Capture the cell that displays the provided text and extract its [x, y] central coordinate. 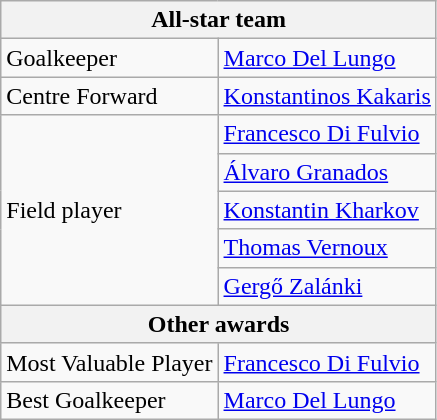
Konstantin Kharkov [327, 210]
Konstantinos Kakaris [327, 96]
Gergő Zalánki [327, 286]
Field player [110, 210]
All-star team [219, 20]
Thomas Vernoux [327, 248]
Best Goalkeeper [110, 400]
Álvaro Granados [327, 172]
Other awards [219, 324]
Most Valuable Player [110, 362]
Centre Forward [110, 96]
Goalkeeper [110, 58]
